Scan for the cell matching the given text and deliver its [x, y] coordinate at center. 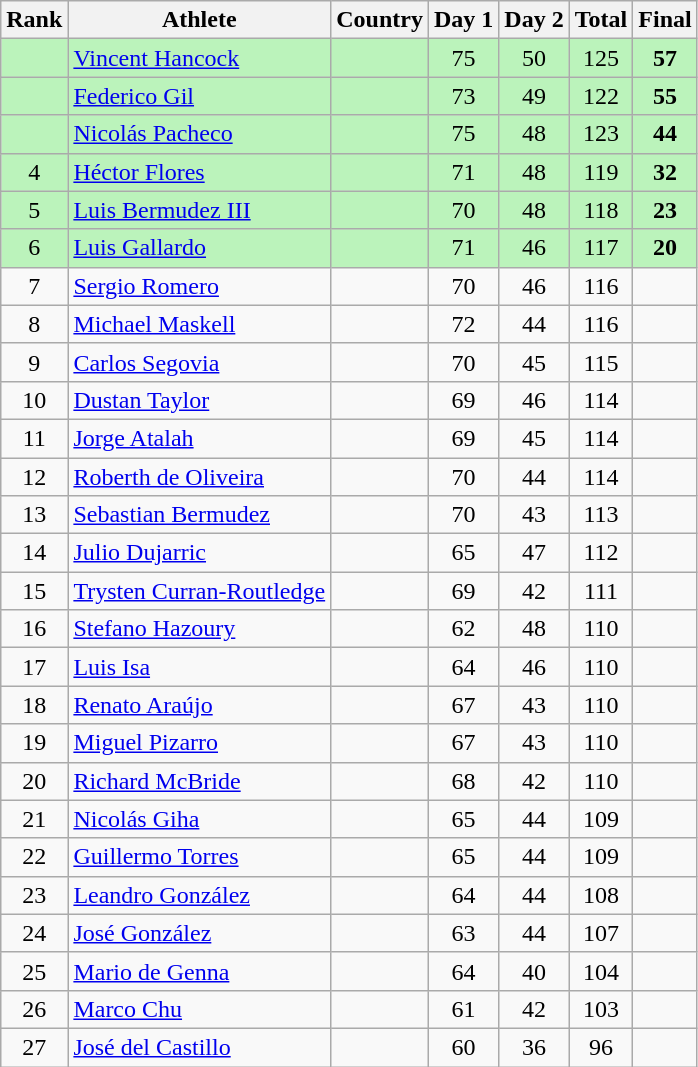
Renato Araújo [200, 705]
Country [380, 20]
Athlete [200, 20]
19 [34, 743]
Michael Maskell [200, 324]
68 [463, 781]
Rank [34, 20]
Julio Dujarric [200, 553]
32 [665, 172]
Nicolás Pacheco [200, 134]
60 [463, 1047]
10 [34, 400]
103 [601, 1009]
José González [200, 933]
36 [534, 1047]
122 [601, 96]
11 [34, 438]
Leandro González [200, 895]
Guillermo Torres [200, 857]
50 [534, 58]
4 [34, 172]
Final [665, 20]
63 [463, 933]
118 [601, 210]
73 [463, 96]
13 [34, 515]
Sebastian Bermudez [200, 515]
14 [34, 553]
Luis Gallardo [200, 248]
113 [601, 515]
Roberth de Oliveira [200, 477]
125 [601, 58]
7 [34, 286]
55 [665, 96]
5 [34, 210]
Richard McBride [200, 781]
112 [601, 553]
Miguel Pizarro [200, 743]
Nicolás Giha [200, 819]
17 [34, 667]
22 [34, 857]
Vincent Hancock [200, 58]
123 [601, 134]
8 [34, 324]
72 [463, 324]
49 [534, 96]
115 [601, 362]
Total [601, 20]
25 [34, 971]
Federico Gil [200, 96]
Day 2 [534, 20]
Stefano Hazoury [200, 629]
José del Castillo [200, 1047]
9 [34, 362]
Mario de Genna [200, 971]
62 [463, 629]
117 [601, 248]
Day 1 [463, 20]
47 [534, 553]
Luis Isa [200, 667]
Luis Bermudez III [200, 210]
119 [601, 172]
26 [34, 1009]
Carlos Segovia [200, 362]
6 [34, 248]
16 [34, 629]
Jorge Atalah [200, 438]
40 [534, 971]
57 [665, 58]
27 [34, 1047]
111 [601, 591]
12 [34, 477]
104 [601, 971]
Trysten Curran-Routledge [200, 591]
108 [601, 895]
18 [34, 705]
15 [34, 591]
24 [34, 933]
96 [601, 1047]
Sergio Romero [200, 286]
61 [463, 1009]
21 [34, 819]
107 [601, 933]
Héctor Flores [200, 172]
Marco Chu [200, 1009]
Dustan Taylor [200, 400]
